Scan for the cell matching the given text and deliver its [X, Y] coordinate at center. 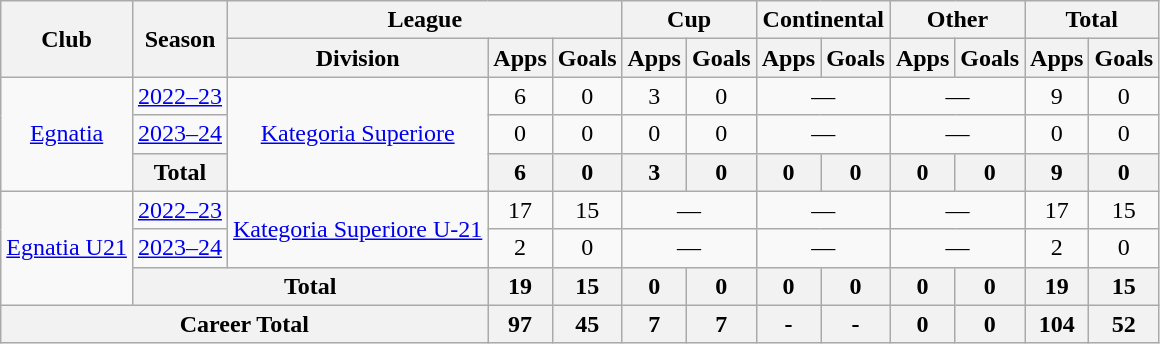
Cup [689, 20]
Kategoria Superiore U-21 [358, 229]
Club [67, 39]
52 [1124, 324]
Season [180, 39]
Egnatia U21 [67, 248]
Division [358, 58]
Kategoria Superiore [358, 134]
45 [587, 324]
Egnatia [67, 134]
Other [957, 20]
Career Total [244, 324]
104 [1057, 324]
Continental [823, 20]
League [425, 20]
97 [520, 324]
